Return [X, Y] of the center of cell containing provided text 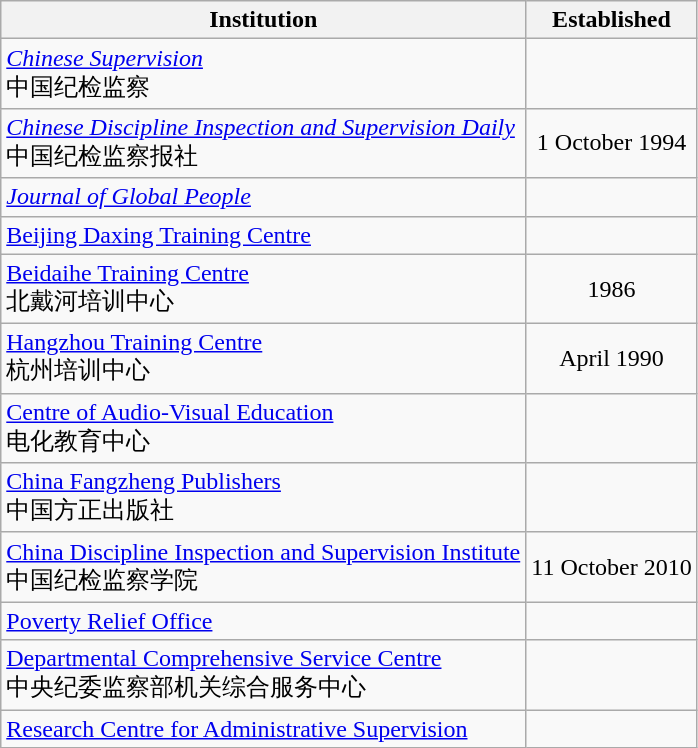
Centre of Audio-Visual Education电化教育中心 [264, 428]
Established [612, 20]
1 October 1994 [612, 143]
Departmental Comprehensive Service Centre中央纪委监察部机关综合服务中心 [264, 675]
1986 [612, 289]
China Discipline Inspection and Supervision Institute中国纪检监察学院 [264, 567]
Hangzhou Training Centre杭州培训中心 [264, 359]
Chinese Discipline Inspection and Supervision Daily中国纪检监察报社 [264, 143]
Chinese Supervision中国纪检监察 [264, 74]
China Fangzheng Publishers中国方正出版社 [264, 498]
Beidaihe Training Centre北戴河培训中心 [264, 289]
Journal of Global People [264, 197]
11 October 2010 [612, 567]
Research Centre for Administrative Supervision [264, 729]
Beijing Daxing Training Centre [264, 235]
April 1990 [612, 359]
Poverty Relief Office [264, 621]
Institution [264, 20]
